Determine the [x, y] coordinate at the center of the cell enclosing the given text.  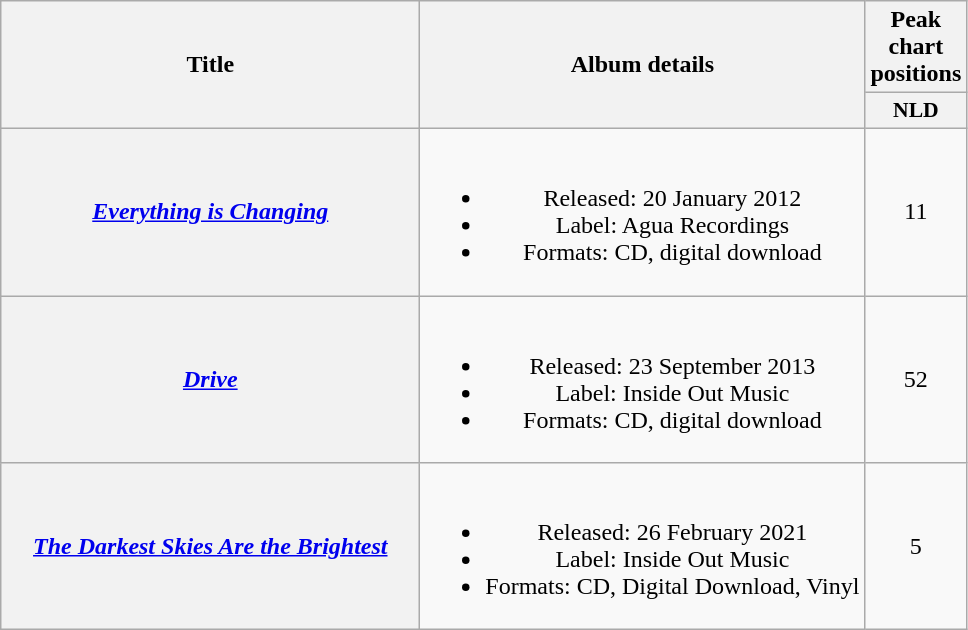
Title [210, 65]
The Darkest Skies Are the Brightest [210, 546]
Everything is Changing [210, 212]
52 [916, 380]
Released: 26 February 2021Label: Inside Out MusicFormats: CD, Digital Download, Vinyl [642, 546]
5 [916, 546]
Peak chart positions [916, 47]
Album details [642, 65]
NLD [916, 111]
Released: 20 January 2012Label: Agua RecordingsFormats: CD, digital download [642, 212]
11 [916, 212]
Drive [210, 380]
Released: 23 September 2013Label: Inside Out MusicFormats: CD, digital download [642, 380]
